Detect which cell encompasses the target text, then output its [X, Y] center coordinate. 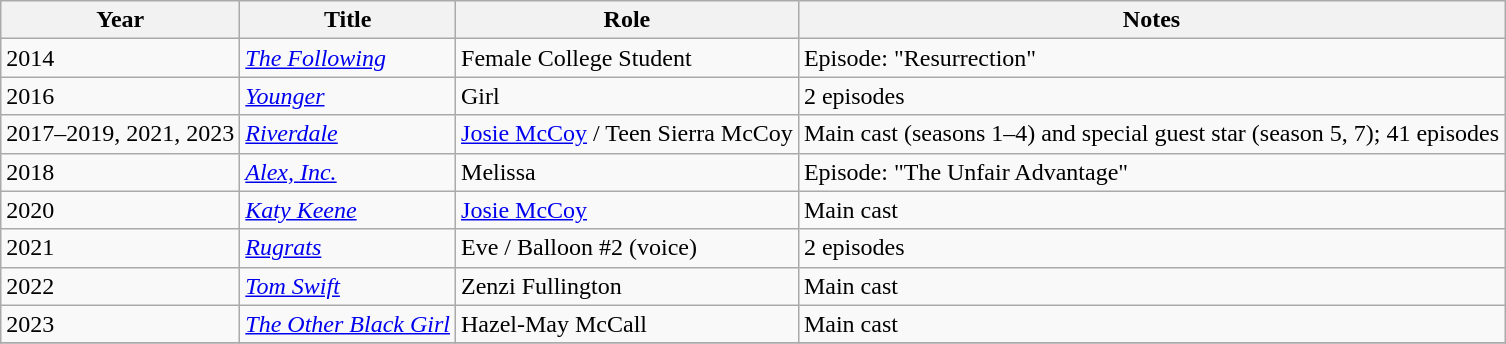
2014 [120, 58]
Eve / Balloon #2 (voice) [628, 248]
Year [120, 20]
Melissa [628, 172]
Alex, Inc. [348, 172]
2017–2019, 2021, 2023 [120, 134]
Rugrats [348, 248]
The Other Black Girl [348, 324]
Josie McCoy [628, 210]
The Following [348, 58]
Hazel-May McCall [628, 324]
Katy Keene [348, 210]
Female College Student [628, 58]
Younger [348, 96]
Riverdale [348, 134]
Episode: "Resurrection" [1151, 58]
2018 [120, 172]
2020 [120, 210]
Role [628, 20]
Girl [628, 96]
Tom Swift [348, 286]
Title [348, 20]
2021 [120, 248]
2016 [120, 96]
2023 [120, 324]
Zenzi Fullington [628, 286]
Josie McCoy / Teen Sierra McCoy [628, 134]
2022 [120, 286]
Notes [1151, 20]
Episode: "The Unfair Advantage" [1151, 172]
Main cast (seasons 1–4) and special guest star (season 5, 7); 41 episodes [1151, 134]
